Return the [x, y] coordinate for the center point of the cell that contains the specified text.  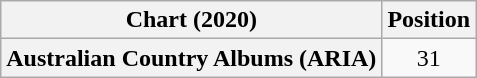
31 [429, 58]
Chart (2020) [192, 20]
Australian Country Albums (ARIA) [192, 58]
Position [429, 20]
